Scan for the cell matching the given text and deliver its (X, Y) coordinate at center. 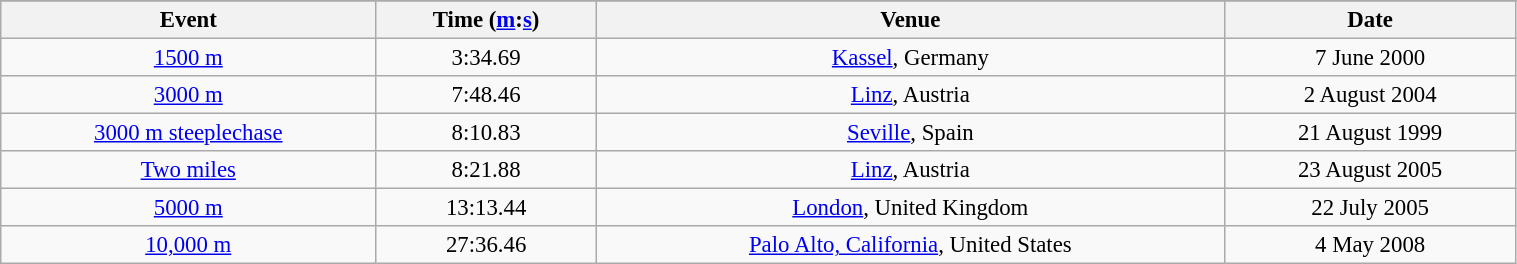
4 May 2008 (1370, 245)
23 August 2005 (1370, 170)
5000 m (188, 208)
Time (m:s) (486, 20)
7 June 2000 (1370, 58)
27:36.46 (486, 245)
London, United Kingdom (910, 208)
3:34.69 (486, 58)
Kassel, Germany (910, 58)
13:13.44 (486, 208)
1500 m (188, 58)
2 August 2004 (1370, 95)
3000 m (188, 95)
Palo Alto, California, United States (910, 245)
8:21.88 (486, 170)
21 August 1999 (1370, 133)
Date (1370, 20)
Event (188, 20)
7:48.46 (486, 95)
3000 m steeplechase (188, 133)
10,000 m (188, 245)
22 July 2005 (1370, 208)
Venue (910, 20)
Seville, Spain (910, 133)
Two miles (188, 170)
8:10.83 (486, 133)
